Search for the cell housing the specified text and yield its [x, y] center coordinate. 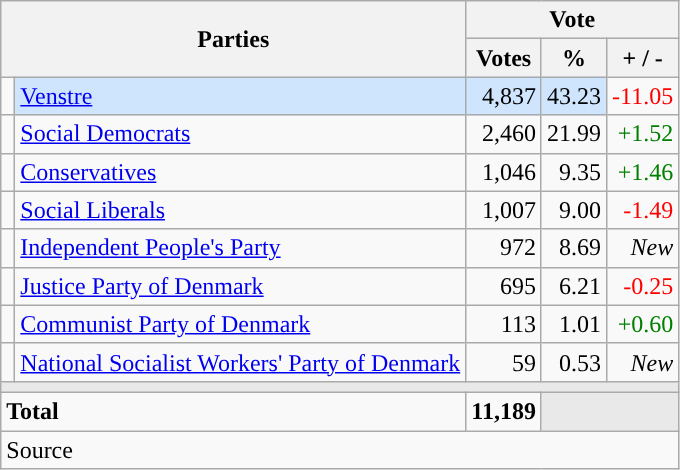
-1.49 [643, 210]
9.00 [574, 210]
Vote [572, 20]
21.99 [574, 134]
Votes [504, 58]
-0.25 [643, 286]
1,007 [504, 210]
+1.46 [643, 172]
Venstre [240, 96]
11,189 [504, 411]
Justice Party of Denmark [240, 286]
1,046 [504, 172]
+ / - [643, 58]
1.01 [574, 324]
Social Democrats [240, 134]
43.23 [574, 96]
% [574, 58]
Independent People's Party [240, 248]
9.35 [574, 172]
695 [504, 286]
4,837 [504, 96]
Communist Party of Denmark [240, 324]
Total [234, 411]
8.69 [574, 248]
59 [504, 362]
6.21 [574, 286]
2,460 [504, 134]
Social Liberals [240, 210]
Source [340, 449]
0.53 [574, 362]
113 [504, 324]
+0.60 [643, 324]
-11.05 [643, 96]
Parties [234, 39]
National Socialist Workers' Party of Denmark [240, 362]
972 [504, 248]
+1.52 [643, 134]
Conservatives [240, 172]
